Return the (x, y) coordinate for the center point of the cell that contains the specified text.  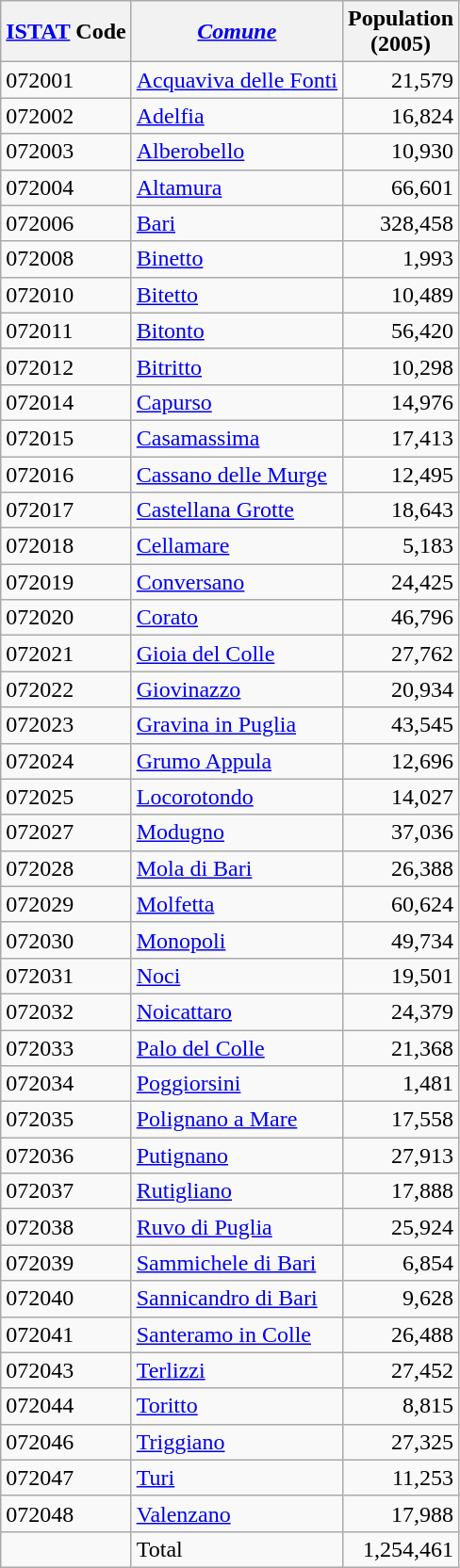
Conversano (237, 582)
072006 (66, 223)
072037 (66, 1191)
072032 (66, 1011)
16,824 (402, 116)
66,601 (402, 187)
Castellana Grotte (237, 510)
17,413 (402, 438)
27,325 (402, 1442)
Bitonto (237, 331)
Bitritto (237, 366)
072031 (66, 976)
Giovinazzo (237, 689)
ISTAT Code (66, 32)
46,796 (402, 618)
Cassano delle Murge (237, 474)
072021 (66, 654)
8,815 (402, 1406)
072047 (66, 1478)
21,579 (402, 80)
072001 (66, 80)
Capurso (237, 402)
9,628 (402, 1299)
56,420 (402, 331)
14,976 (402, 402)
Turi (237, 1478)
Total (237, 1549)
072043 (66, 1370)
17,888 (402, 1191)
Rutigliano (237, 1191)
Cellamare (237, 546)
20,934 (402, 689)
072029 (66, 904)
Poggiorsini (237, 1084)
072017 (66, 510)
072015 (66, 438)
072030 (66, 940)
Polignano a Mare (237, 1120)
Locorotondo (237, 797)
60,624 (402, 904)
24,379 (402, 1011)
072039 (66, 1263)
072046 (66, 1442)
072022 (66, 689)
072002 (66, 116)
072016 (66, 474)
12,696 (402, 761)
11,253 (402, 1478)
072035 (66, 1120)
24,425 (402, 582)
14,027 (402, 797)
072041 (66, 1334)
Alberobello (237, 152)
072024 (66, 761)
Corato (237, 618)
072033 (66, 1048)
072019 (66, 582)
21,368 (402, 1048)
10,489 (402, 295)
072010 (66, 295)
Binetto (237, 259)
072014 (66, 402)
Noci (237, 976)
328,458 (402, 223)
Gravina in Puglia (237, 725)
Bari (237, 223)
49,734 (402, 940)
072008 (66, 259)
27,762 (402, 654)
Palo del Colle (237, 1048)
072038 (66, 1227)
Monopoli (237, 940)
1,254,461 (402, 1549)
27,913 (402, 1156)
1,993 (402, 259)
Altamura (237, 187)
37,036 (402, 832)
27,452 (402, 1370)
Santeramo in Colle (237, 1334)
072020 (66, 618)
10,930 (402, 152)
17,558 (402, 1120)
Mola di Bari (237, 868)
072004 (66, 187)
Gioia del Colle (237, 654)
26,488 (402, 1334)
43,545 (402, 725)
Sammichele di Bari (237, 1263)
26,388 (402, 868)
072011 (66, 331)
25,924 (402, 1227)
17,988 (402, 1513)
072003 (66, 152)
072048 (66, 1513)
072044 (66, 1406)
6,854 (402, 1263)
Grumo Appula (237, 761)
10,298 (402, 366)
Terlizzi (237, 1370)
Comune (237, 32)
Toritto (237, 1406)
Modugno (237, 832)
072034 (66, 1084)
Acquaviva delle Fonti (237, 80)
Adelfia (237, 116)
072012 (66, 366)
5,183 (402, 546)
072023 (66, 725)
Sannicandro di Bari (237, 1299)
1,481 (402, 1084)
Valenzano (237, 1513)
Noicattaro (237, 1011)
072028 (66, 868)
072018 (66, 546)
Casamassima (237, 438)
19,501 (402, 976)
Population (2005) (402, 32)
072036 (66, 1156)
18,643 (402, 510)
072027 (66, 832)
Bitetto (237, 295)
072040 (66, 1299)
072025 (66, 797)
Putignano (237, 1156)
Ruvo di Puglia (237, 1227)
Molfetta (237, 904)
12,495 (402, 474)
Triggiano (237, 1442)
